Capture the cell that displays the provided text and extract its (X, Y) central coordinate. 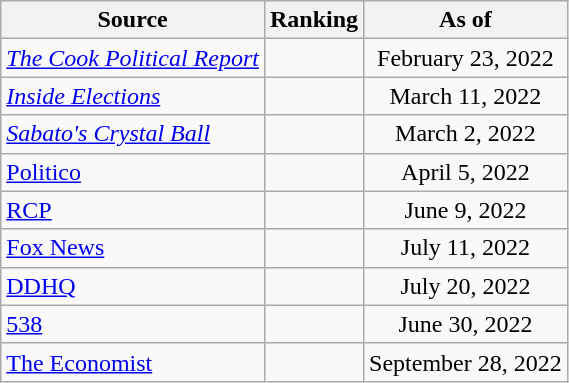
Fox News (133, 248)
June 9, 2022 (466, 210)
February 23, 2022 (466, 58)
Politico (133, 172)
June 30, 2022 (466, 324)
Sabato's Crystal Ball (133, 134)
538 (133, 324)
July 20, 2022 (466, 286)
July 11, 2022 (466, 248)
March 2, 2022 (466, 134)
April 5, 2022 (466, 172)
As of (466, 20)
Inside Elections (133, 96)
The Economist (133, 362)
RCP (133, 210)
The Cook Political Report (133, 58)
DDHQ (133, 286)
September 28, 2022 (466, 362)
Ranking (314, 20)
Source (133, 20)
March 11, 2022 (466, 96)
